Pinpoint the cell where the given text exists, returning its (x, y) midpoint coordinate. 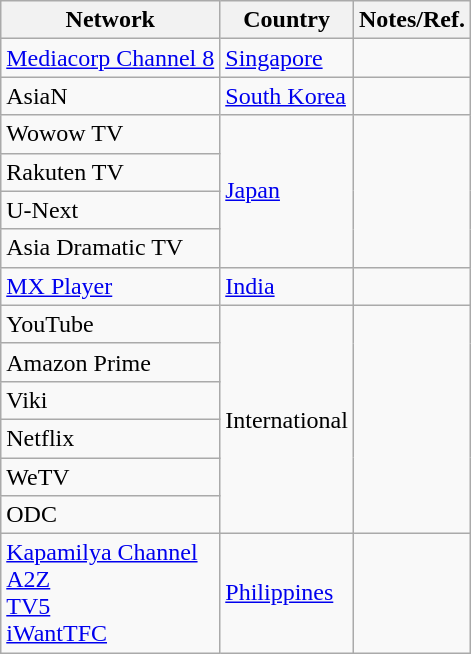
U-Next (110, 210)
Singapore (287, 58)
AsiaN (110, 96)
Netflix (110, 438)
Mediacorp Channel 8 (110, 58)
YouTube (110, 324)
Asia Dramatic TV (110, 248)
Country (287, 20)
WeTV (110, 477)
ODC (110, 515)
Wowow TV (110, 134)
International (287, 419)
Network (110, 20)
Kapamilya ChannelA2ZTV5iWantTFC (110, 594)
MX Player (110, 286)
Japan (287, 191)
South Korea (287, 96)
Philippines (287, 594)
Notes/Ref. (412, 20)
Viki (110, 400)
India (287, 286)
Rakuten TV (110, 172)
Amazon Prime (110, 362)
